Scan for the cell matching the given text and deliver its [X, Y] coordinate at center. 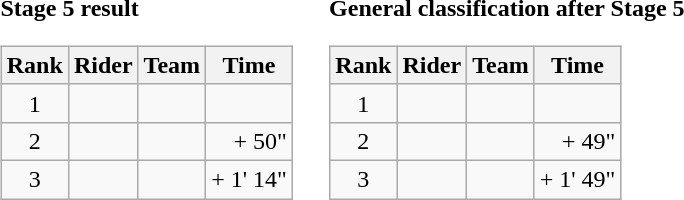
+ 50" [250, 141]
+ 49" [578, 141]
+ 1' 14" [250, 179]
+ 1' 49" [578, 179]
